Extract the (x, y) coordinate from the center of the cell holding the provided text.  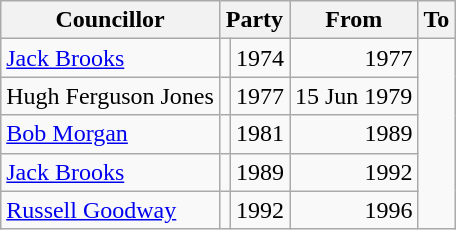
15 Jun 1979 (354, 96)
From (354, 20)
Party (254, 20)
Russell Goodway (110, 210)
1981 (260, 134)
To (436, 20)
1996 (354, 210)
Bob Morgan (110, 134)
Hugh Ferguson Jones (110, 96)
Councillor (110, 20)
1974 (260, 58)
